Return (x, y) of the center of cell containing provided text 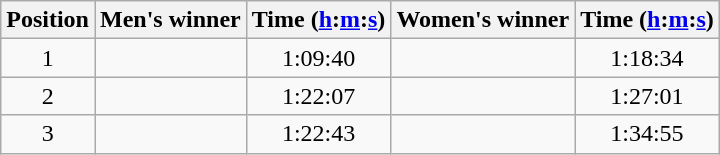
Women's winner (483, 20)
1:27:01 (648, 96)
1:22:43 (318, 134)
1 (48, 58)
2 (48, 96)
1:18:34 (648, 58)
Position (48, 20)
1:09:40 (318, 58)
1:22:07 (318, 96)
1:34:55 (648, 134)
3 (48, 134)
Men's winner (170, 20)
